Scan for the cell matching the given text and deliver its (x, y) coordinate at center. 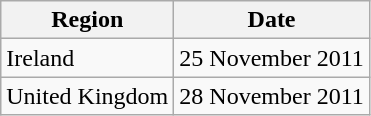
United Kingdom (88, 96)
Ireland (88, 58)
25 November 2011 (272, 58)
28 November 2011 (272, 96)
Region (88, 20)
Date (272, 20)
